Provide the [X, Y] coordinate of the cell's center where the given text is located.  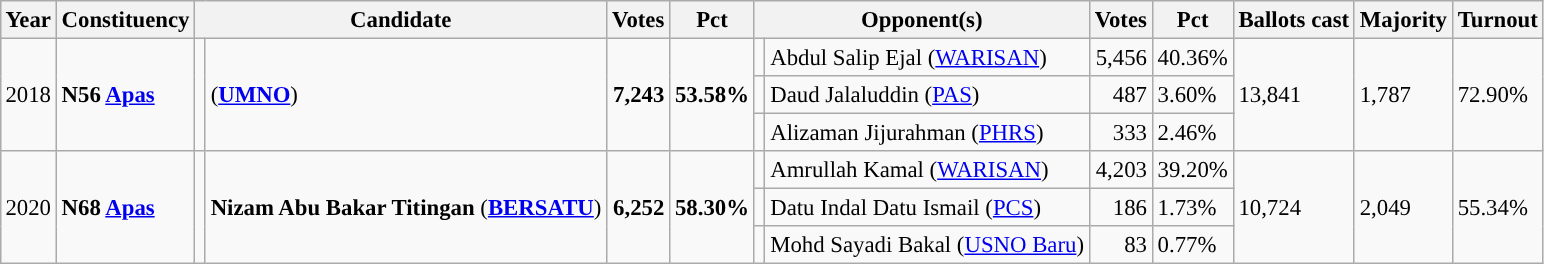
N56 Apas [125, 94]
Majority [1403, 20]
40.36% [1192, 57]
3.60% [1192, 95]
Mohd Sayadi Bakal (USNO Baru) [927, 245]
5,456 [1120, 57]
0.77% [1192, 245]
Opponent(s) [922, 20]
10,724 [1294, 208]
13,841 [1294, 94]
39.20% [1192, 170]
Constituency [125, 20]
Nizam Abu Bakar Titingan (BERSATU) [406, 208]
Alizaman Jijurahman (PHRS) [927, 133]
Amrullah Kamal (WARISAN) [927, 170]
487 [1120, 95]
6,252 [638, 208]
N68 Apas [125, 208]
(UMNO) [406, 94]
Daud Jalaluddin (PAS) [927, 95]
4,203 [1120, 170]
83 [1120, 245]
Turnout [1498, 20]
2.46% [1192, 133]
Ballots cast [1294, 20]
1,787 [1403, 94]
7,243 [638, 94]
Year [28, 20]
333 [1120, 133]
Abdul Salip Ejal (WARISAN) [927, 57]
2018 [28, 94]
58.30% [712, 208]
53.58% [712, 94]
186 [1120, 208]
Datu Indal Datu Ismail (PCS) [927, 208]
55.34% [1498, 208]
1.73% [1192, 208]
2,049 [1403, 208]
72.90% [1498, 94]
Candidate [401, 20]
2020 [28, 208]
